From the cell containing the given text, extract its center point as (x, y) coordinate. 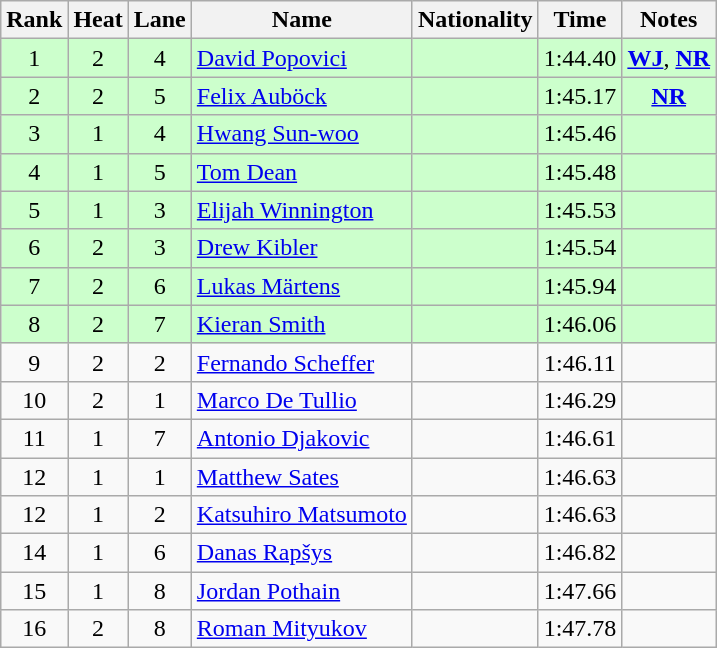
NR (669, 96)
11 (34, 438)
1:46.06 (580, 324)
1:45.53 (580, 210)
Fernando Scheffer (302, 362)
Drew Kibler (302, 248)
1:47.78 (580, 629)
Rank (34, 20)
Lane (160, 20)
1:46.29 (580, 400)
1:46.82 (580, 553)
Roman Mityukov (302, 629)
10 (34, 400)
Notes (669, 20)
WJ, NR (669, 58)
Jordan Pothain (302, 591)
Name (302, 20)
David Popovici (302, 58)
Antonio Djakovic (302, 438)
Tom Dean (302, 172)
Lukas Märtens (302, 286)
Felix Auböck (302, 96)
1:45.94 (580, 286)
1:47.66 (580, 591)
Danas Rapšys (302, 553)
1:45.17 (580, 96)
1:44.40 (580, 58)
1:46.61 (580, 438)
Marco De Tullio (302, 400)
15 (34, 591)
Time (580, 20)
Matthew Sates (302, 477)
9 (34, 362)
Hwang Sun-woo (302, 134)
14 (34, 553)
Elijah Winnington (302, 210)
1:45.54 (580, 248)
1:46.11 (580, 362)
Kieran Smith (302, 324)
Heat (98, 20)
1:45.48 (580, 172)
Nationality (475, 20)
1:45.46 (580, 134)
Katsuhiro Matsumoto (302, 515)
16 (34, 629)
